Determine the (x, y) coordinate at the center of the cell enclosing the given text.  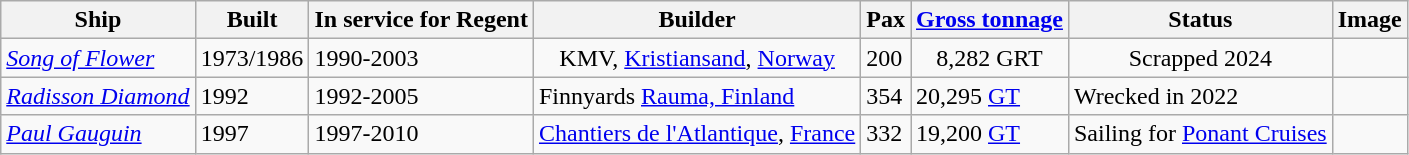
1997 (252, 134)
1992-2005 (422, 96)
Pax (886, 20)
KMV, Kristiansand, Norway (696, 58)
1992 (252, 96)
Status (1200, 20)
Finnyards Rauma, Finland (696, 96)
Image (1370, 20)
354 (886, 96)
Chantiers de l'Atlantique, France (696, 134)
Sailing for Ponant Cruises (1200, 134)
Paul Gauguin (98, 134)
Wrecked in 2022 (1200, 96)
In service for Regent (422, 20)
1990-2003 (422, 58)
Built (252, 20)
Song of Flower (98, 58)
19,200 GT (989, 134)
20,295 GT (989, 96)
Builder (696, 20)
8,282 GRT (989, 58)
332 (886, 134)
Scrapped 2024 (1200, 58)
Ship (98, 20)
Gross tonnage (989, 20)
1973/1986 (252, 58)
200 (886, 58)
Radisson Diamond (98, 96)
1997-2010 (422, 134)
